From the cell containing the given text, extract its center point as [x, y] coordinate. 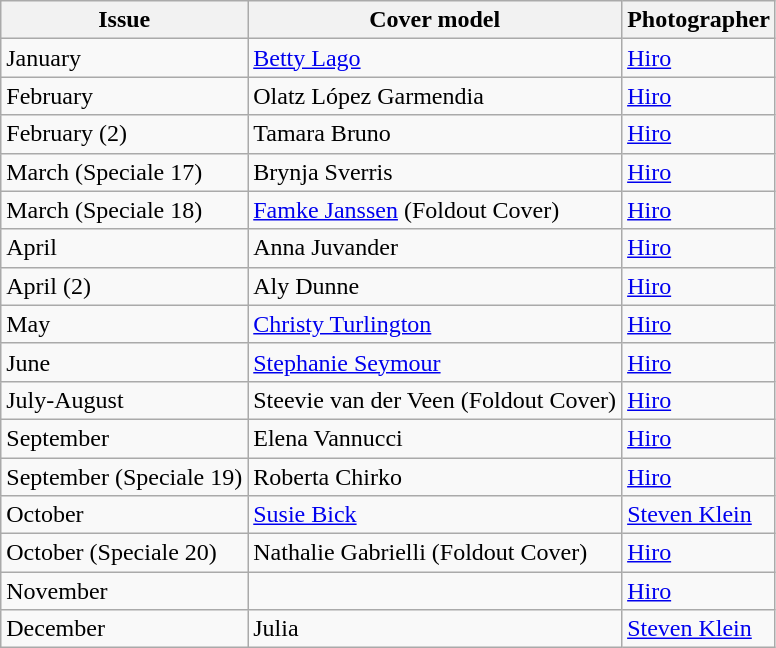
Cover model [435, 20]
Stephanie Seymour [435, 362]
Roberta Chirko [435, 477]
November [124, 591]
Photographer [699, 20]
February (2) [124, 134]
Brynja Sverris [435, 172]
Steevie van der Veen (Foldout Cover) [435, 400]
June [124, 362]
April (2) [124, 286]
Christy Turlington [435, 324]
Aly Dunne [435, 286]
July-August [124, 400]
Susie Bick [435, 515]
February [124, 96]
December [124, 629]
March (Speciale 18) [124, 210]
September [124, 438]
March (Speciale 17) [124, 172]
Anna Juvander [435, 248]
Tamara Bruno [435, 134]
September (Speciale 19) [124, 477]
Julia [435, 629]
May [124, 324]
April [124, 248]
January [124, 58]
Famke Janssen (Foldout Cover) [435, 210]
Nathalie Gabrielli (Foldout Cover) [435, 553]
Elena Vannucci [435, 438]
Betty Lago [435, 58]
October [124, 515]
October (Speciale 20) [124, 553]
Issue [124, 20]
Olatz López Garmendia [435, 96]
